Return the (x, y) coordinate for the center point of the cell that contains the specified text.  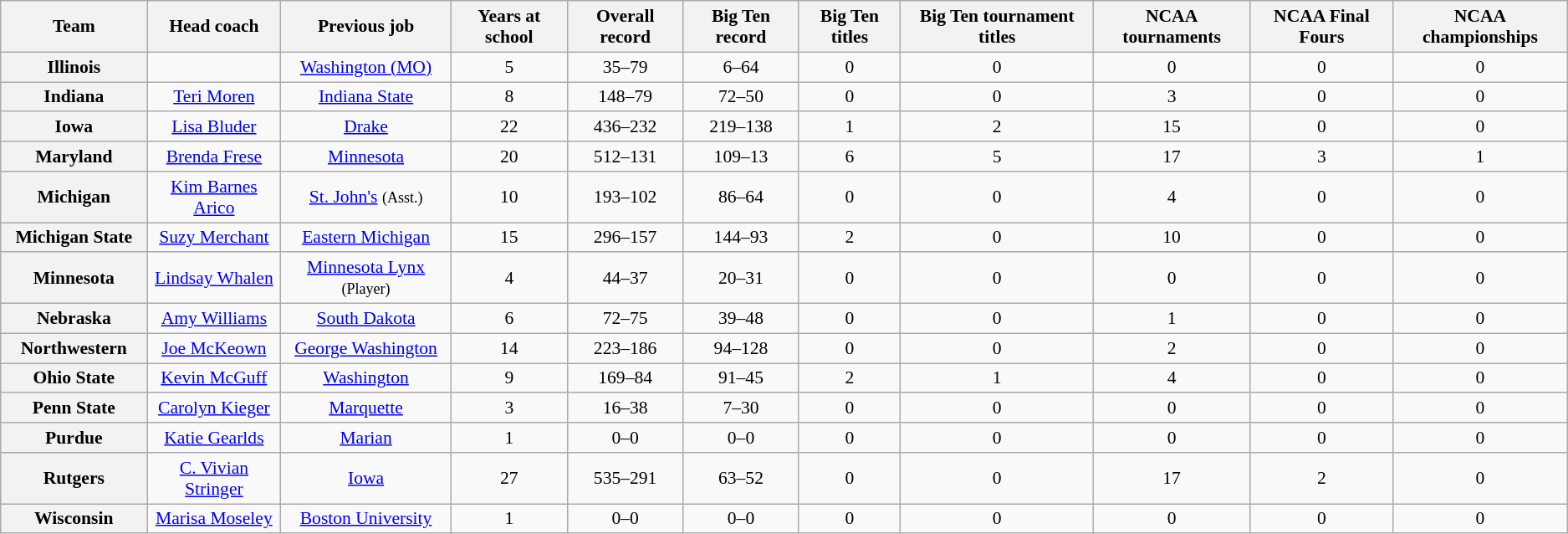
Marquette (366, 408)
Team (74, 27)
14 (508, 348)
Kim Barnes Arico (214, 198)
144–93 (741, 238)
Katie Gearlds (214, 438)
Overall record (626, 27)
Lindsay Whalen (214, 278)
16–38 (626, 408)
George Washington (366, 348)
Previous job (366, 27)
Washington (MO) (366, 67)
6–64 (741, 67)
Wisconsin (74, 519)
Maryland (74, 157)
C. Vivian Stringer (214, 479)
Indiana (74, 97)
512–131 (626, 157)
8 (508, 97)
27 (508, 479)
Big Ten record (741, 27)
Marian (366, 438)
109–13 (741, 157)
39–48 (741, 319)
Michigan (74, 198)
NCAA championships (1480, 27)
72–50 (741, 97)
Brenda Frese (214, 157)
193–102 (626, 198)
Big Ten tournament titles (997, 27)
Carolyn Kieger (214, 408)
Rutgers (74, 479)
Illinois (74, 67)
South Dakota (366, 319)
Lisa Bluder (214, 127)
296–157 (626, 238)
Boston University (366, 519)
91–45 (741, 378)
Michigan State (74, 238)
Minnesota Lynx (Player) (366, 278)
NCAA Final Fours (1322, 27)
Head coach (214, 27)
219–138 (741, 127)
Nebraska (74, 319)
169–84 (626, 378)
Drake (366, 127)
Ohio State (74, 378)
Big Ten titles (850, 27)
Penn State (74, 408)
63–52 (741, 479)
Suzy Merchant (214, 238)
535–291 (626, 479)
148–79 (626, 97)
20–31 (741, 278)
Washington (366, 378)
94–128 (741, 348)
22 (508, 127)
20 (508, 157)
NCAA tournaments (1172, 27)
Kevin McGuff (214, 378)
9 (508, 378)
72–75 (626, 319)
St. John's (Asst.) (366, 198)
Eastern Michigan (366, 238)
86–64 (741, 198)
Joe McKeown (214, 348)
Years at school (508, 27)
35–79 (626, 67)
223–186 (626, 348)
Marisa Moseley (214, 519)
Indiana State (366, 97)
44–37 (626, 278)
7–30 (741, 408)
Amy Williams (214, 319)
Purdue (74, 438)
Teri Moren (214, 97)
436–232 (626, 127)
Northwestern (74, 348)
